Provide the [X, Y] coordinate of the cell's center where the given text is located.  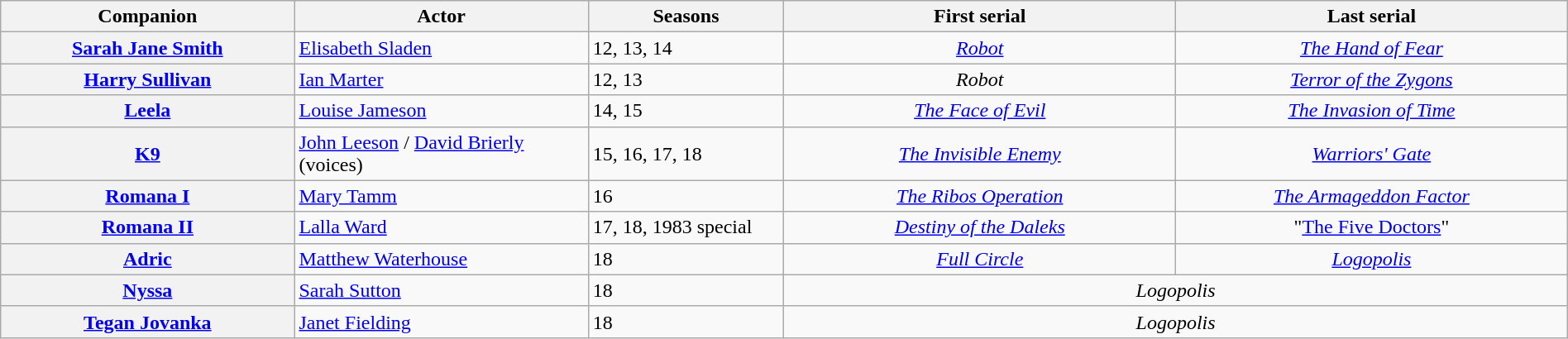
Seasons [686, 17]
Mary Tamm [442, 196]
Elisabeth Sladen [442, 48]
Tegan Jovanka [147, 322]
Terror of the Zygons [1372, 79]
Warriors' Gate [1372, 154]
16 [686, 196]
12, 13, 14 [686, 48]
The Ribos Operation [980, 196]
Companion [147, 17]
12, 13 [686, 79]
The Invisible Enemy [980, 154]
17, 18, 1983 special [686, 227]
Last serial [1372, 17]
K9 [147, 154]
Destiny of the Daleks [980, 227]
Sarah Sutton [442, 290]
15, 16, 17, 18 [686, 154]
Ian Marter [442, 79]
"The Five Doctors" [1372, 227]
Leela [147, 111]
Lalla Ward [442, 227]
The Armageddon Factor [1372, 196]
Romana II [147, 227]
Matthew Waterhouse [442, 259]
First serial [980, 17]
Janet Fielding [442, 322]
The Hand of Fear [1372, 48]
Louise Jameson [442, 111]
The Face of Evil [980, 111]
John Leeson / David Brierly (voices) [442, 154]
Nyssa [147, 290]
Romana I [147, 196]
Full Circle [980, 259]
The Invasion of Time [1372, 111]
Actor [442, 17]
Sarah Jane Smith [147, 48]
Adric [147, 259]
14, 15 [686, 111]
Harry Sullivan [147, 79]
